Determine the (X, Y) coordinate at the center of the cell enclosing the given text.  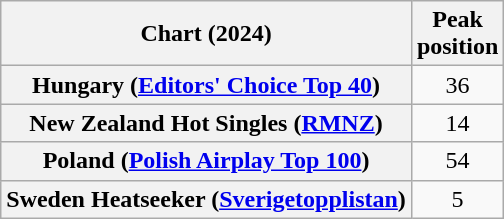
14 (457, 123)
Sweden Heatseeker (Sverigetopplistan) (206, 199)
36 (457, 85)
54 (457, 161)
Chart (2024) (206, 34)
New Zealand Hot Singles (RMNZ) (206, 123)
Poland (Polish Airplay Top 100) (206, 161)
Peakposition (457, 34)
5 (457, 199)
Hungary (Editors' Choice Top 40) (206, 85)
